Pinpoint the cell where the given text exists, returning its [X, Y] midpoint coordinate. 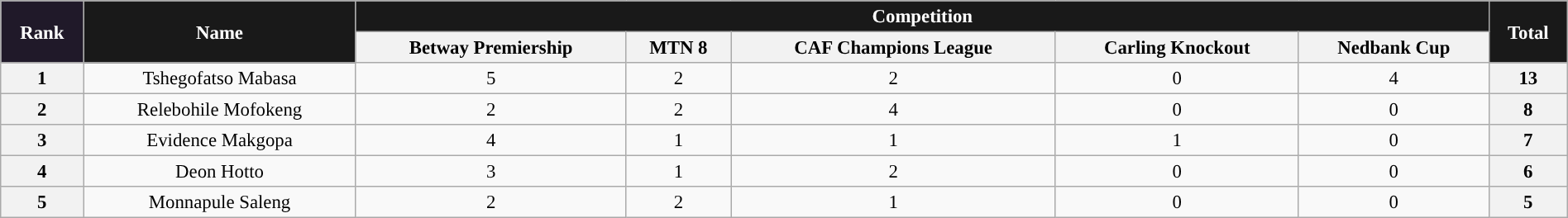
Deon Hotto [220, 172]
Evidence Makgopa [220, 140]
Monnapule Saleng [220, 202]
Tshegofatso Mabasa [220, 78]
7 [1528, 140]
Name [220, 31]
13 [1528, 78]
6 [1528, 172]
Competition [922, 17]
8 [1528, 110]
Carling Knockout [1177, 48]
Relebohile Mofokeng [220, 110]
Betway Premiership [491, 48]
CAF Champions League [893, 48]
Rank [42, 31]
Total [1528, 31]
Nedbank Cup [1394, 48]
MTN 8 [678, 48]
